Return (X, Y) of the center of cell containing provided text 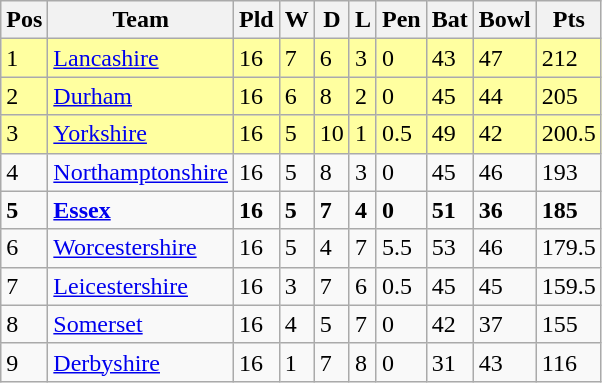
36 (504, 210)
37 (504, 324)
53 (450, 248)
Bowl (504, 20)
10 (332, 134)
L (362, 20)
47 (504, 58)
Yorkshire (141, 134)
W (296, 20)
155 (568, 324)
44 (504, 96)
Derbyshire (141, 362)
Pts (568, 20)
Somerset (141, 324)
159.5 (568, 286)
51 (450, 210)
Pen (401, 20)
179.5 (568, 248)
5.5 (401, 248)
185 (568, 210)
Northamptonshire (141, 172)
Essex (141, 210)
Pld (257, 20)
212 (568, 58)
116 (568, 362)
Pos (24, 20)
9 (24, 362)
Team (141, 20)
D (332, 20)
Lancashire (141, 58)
Durham (141, 96)
205 (568, 96)
31 (450, 362)
200.5 (568, 134)
49 (450, 134)
Bat (450, 20)
Leicestershire (141, 286)
193 (568, 172)
Worcestershire (141, 248)
